Find where the given text appears and provide that cell's center as (X, Y) coordinate. 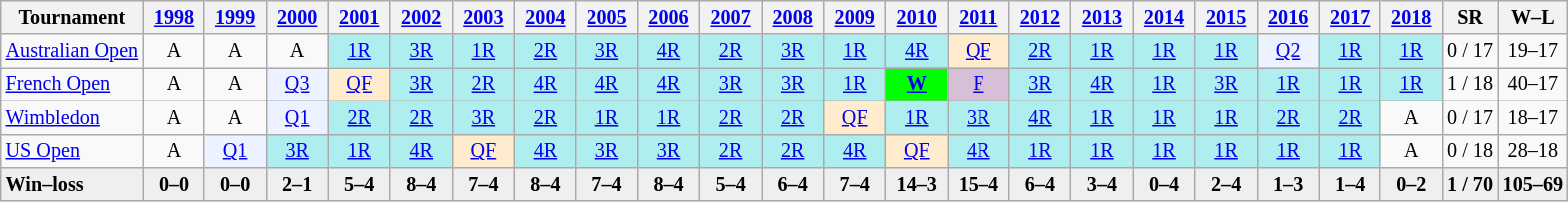
2–1 (297, 185)
1 / 18 (1470, 85)
1–4 (1350, 185)
W (917, 85)
1 / 70 (1470, 185)
2006 (668, 18)
2016 (1288, 18)
2014 (1164, 18)
US Open (72, 151)
2005 (606, 18)
Australian Open (72, 52)
1998 (174, 18)
18–17 (1533, 118)
2013 (1102, 18)
1999 (235, 18)
Win–loss (72, 185)
2017 (1350, 18)
2–4 (1226, 185)
28–18 (1533, 151)
1–3 (1288, 185)
2002 (421, 18)
2008 (793, 18)
2010 (917, 18)
Tournament (72, 18)
19–17 (1533, 52)
3–4 (1102, 185)
SR (1470, 18)
2012 (1040, 18)
Q2 (1288, 52)
2004 (545, 18)
2001 (359, 18)
2011 (979, 18)
F (979, 85)
0–2 (1411, 185)
W–L (1533, 18)
Q3 (297, 85)
2015 (1226, 18)
40–17 (1533, 85)
0 / 18 (1470, 151)
Wimbledon (72, 118)
2000 (297, 18)
105–69 (1533, 185)
14–3 (917, 185)
2003 (483, 18)
2018 (1411, 18)
2007 (731, 18)
0–4 (1164, 185)
2009 (855, 18)
French Open (72, 85)
15–4 (979, 185)
